Capture the cell that displays the provided text and extract its [x, y] central coordinate. 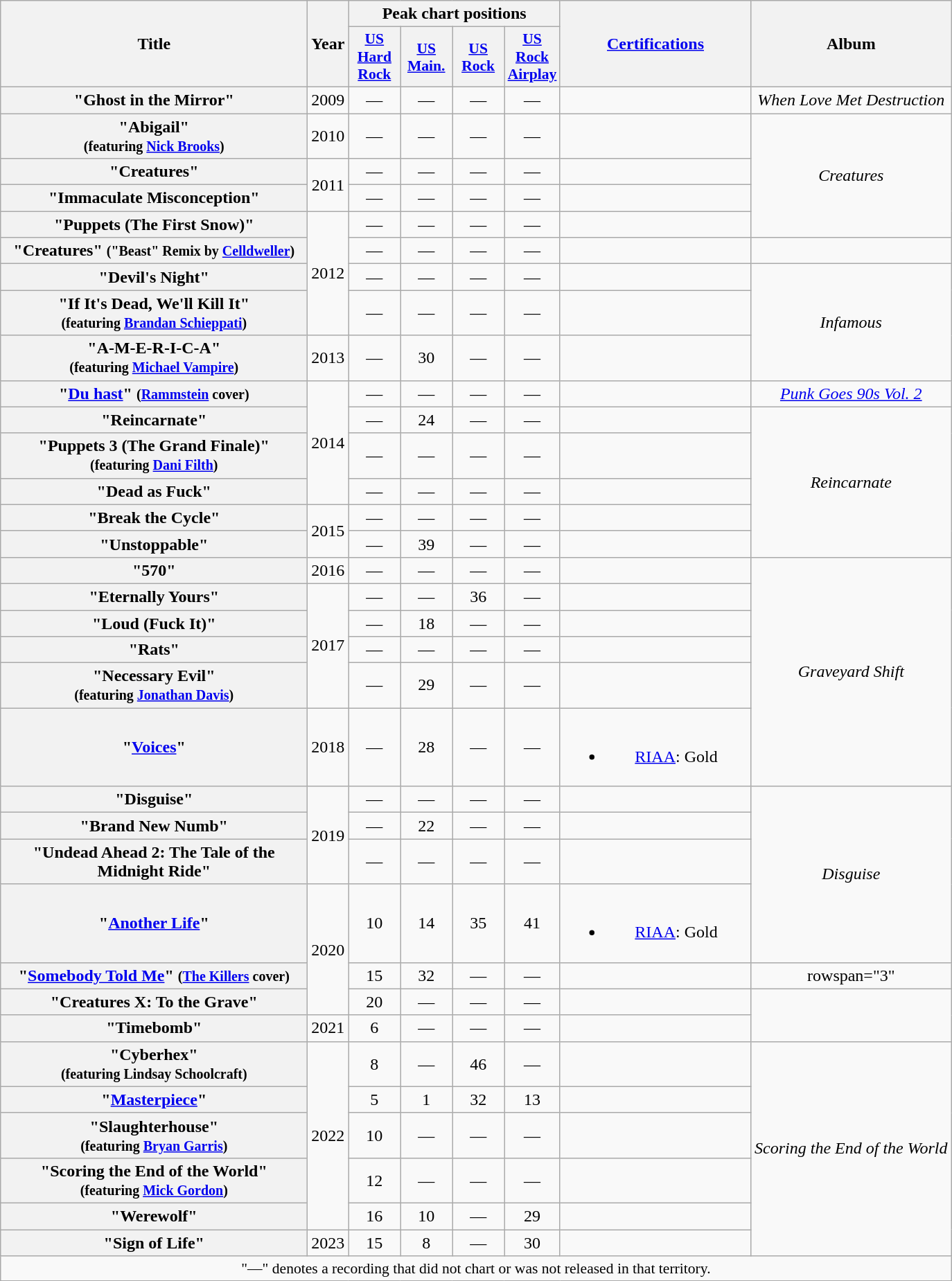
"Loud (Fuck It)" [154, 623]
"Necessary Evil"(featuring Jonathan Davis) [154, 686]
36 [478, 597]
"Rats" [154, 650]
39 [427, 544]
"—" denotes a recording that did not chart or was not released in that territory. [476, 1269]
"A-M-E-R-I-C-A"(featuring Michael Vampire) [154, 357]
2022 [328, 1135]
2009 [328, 100]
USMain. [427, 57]
2015 [328, 531]
"Timebomb" [154, 1028]
35 [478, 923]
Infamous [852, 322]
"Brand New Numb" [154, 826]
2021 [328, 1028]
When Love Met Destruction [852, 100]
2016 [328, 570]
Year [328, 44]
"Undead Ahead 2: The Tale of the Midnight Ride" [154, 862]
"Another Life" [154, 923]
"Unstoppable" [154, 544]
"570" [154, 570]
Peak chart positions [455, 14]
13 [532, 1099]
USRock [478, 57]
6 [374, 1028]
Album [852, 44]
"Werewolf" [154, 1216]
Creatures [852, 176]
Scoring the End of the World [852, 1149]
2013 [328, 357]
"Creatures" ("Beast" Remix by Celldweller) [154, 251]
"Ghost in the Mirror" [154, 100]
"Voices" [154, 747]
2012 [328, 273]
24 [427, 420]
16 [374, 1216]
"Immaculate Misconception" [154, 198]
Graveyard Shift [852, 671]
2019 [328, 836]
46 [478, 1064]
"Creatures X: To the Grave" [154, 1002]
"Abigail"(featuring Nick Brooks) [154, 136]
"Masterpiece" [154, 1099]
12 [374, 1181]
1 [427, 1099]
Title [154, 44]
Certifications [655, 44]
14 [427, 923]
"Somebody Told Me" (The Killers cover) [154, 975]
2018 [328, 747]
"Du hast" (Rammstein cover) [154, 394]
"Reincarnate" [154, 420]
5 [374, 1099]
Punk Goes 90s Vol. 2 [852, 394]
"Cyberhex"(featuring Lindsay Schoolcraft) [154, 1064]
18 [427, 623]
"Puppets (The First Snow)" [154, 224]
"If It's Dead, We'll Kill It"(featuring Brandan Schieppati) [154, 313]
2017 [328, 646]
"Disguise" [154, 799]
"Slaughterhouse"(featuring Bryan Garris) [154, 1135]
28 [427, 747]
"Eternally Yours" [154, 597]
41 [532, 923]
"Devil's Night" [154, 277]
"Sign of Life" [154, 1242]
"Scoring the End of the World"(featuring Mick Gordon) [154, 1181]
USHardRock [374, 57]
2010 [328, 136]
2014 [328, 442]
rowspan="3" [852, 975]
"Dead as Fuck" [154, 491]
Reincarnate [852, 482]
"Break the Cycle" [154, 518]
Disguise [852, 874]
"Puppets 3 (The Grand Finale)"(featuring Dani Filth) [154, 456]
20 [374, 1002]
2020 [328, 949]
2011 [328, 185]
USRockAirplay [532, 57]
"Creatures" [154, 172]
2023 [328, 1242]
22 [427, 826]
